Return the (X, Y) coordinate for the center point of the cell that contains the specified text.  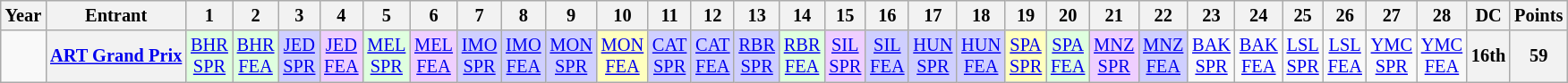
SILSPR (845, 56)
MNZFEA (1163, 56)
6 (433, 15)
YMCFEA (1442, 56)
YMCSPR (1392, 56)
19 (1026, 15)
10 (623, 15)
RBRSPR (756, 56)
Year (23, 15)
HUNFEA (981, 56)
LSLFEA (1345, 56)
11 (669, 15)
DC (1488, 15)
27 (1392, 15)
13 (756, 15)
BAKFEA (1258, 56)
20 (1068, 15)
SPASPR (1026, 56)
26 (1345, 15)
MNZSPR (1113, 56)
BAKSPR (1212, 56)
BHRSPR (209, 56)
ART Grand Prix (116, 56)
IMOFEA (523, 56)
15 (845, 15)
16th (1488, 56)
HUNSPR (933, 56)
12 (712, 15)
JEDFEA (341, 56)
8 (523, 15)
18 (981, 15)
23 (1212, 15)
22 (1163, 15)
Entrant (116, 15)
59 (1538, 56)
25 (1303, 15)
MONSPR (571, 56)
SPAFEA (1068, 56)
21 (1113, 15)
28 (1442, 15)
CATFEA (712, 56)
5 (387, 15)
14 (802, 15)
1 (209, 15)
LSLSPR (1303, 56)
4 (341, 15)
7 (480, 15)
Points (1538, 15)
3 (299, 15)
2 (256, 15)
RBRFEA (802, 56)
JEDSPR (299, 56)
16 (887, 15)
SILFEA (887, 56)
BHRFEA (256, 56)
MELSPR (387, 56)
9 (571, 15)
IMOSPR (480, 56)
MONFEA (623, 56)
17 (933, 15)
24 (1258, 15)
MELFEA (433, 56)
CATSPR (669, 56)
